Extract the [X, Y] coordinate from the center of the cell holding the provided text.  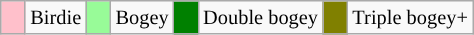
Bogey [142, 17]
Triple bogey+ [410, 17]
Birdie [56, 17]
Double bogey [260, 17]
